Pinpoint the cell where the given text exists, returning its [x, y] midpoint coordinate. 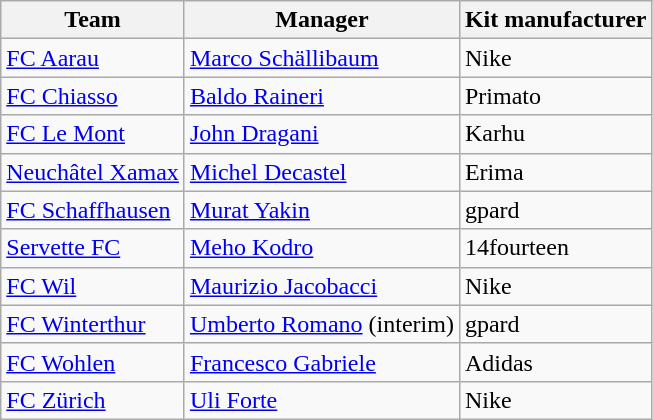
Manager [322, 20]
Marco Schällibaum [322, 58]
Primato [556, 96]
FC Wohlen [93, 362]
Maurizio Jacobacci [322, 286]
Baldo Raineri [322, 96]
Karhu [556, 134]
Francesco Gabriele [322, 362]
FC Zürich [93, 400]
Umberto Romano (interim) [322, 324]
Meho Kodro [322, 248]
FC Aarau [93, 58]
FC Schaffhausen [93, 210]
FC Winterthur [93, 324]
Uli Forte [322, 400]
Murat Yakin [322, 210]
Adidas [556, 362]
Team [93, 20]
14fourteen [556, 248]
Kit manufacturer [556, 20]
FC Chiasso [93, 96]
FC Le Mont [93, 134]
Servette FC [93, 248]
Michel Decastel [322, 172]
FC Wil [93, 286]
Erima [556, 172]
John Dragani [322, 134]
Neuchâtel Xamax [93, 172]
